Extract the [x, y] coordinate from the center of the cell holding the provided text.  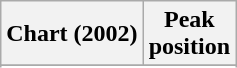
Peakposition [189, 34]
Chart (2002) [72, 34]
